Provide the [x, y] coordinate of the cell's center where the given text is located.  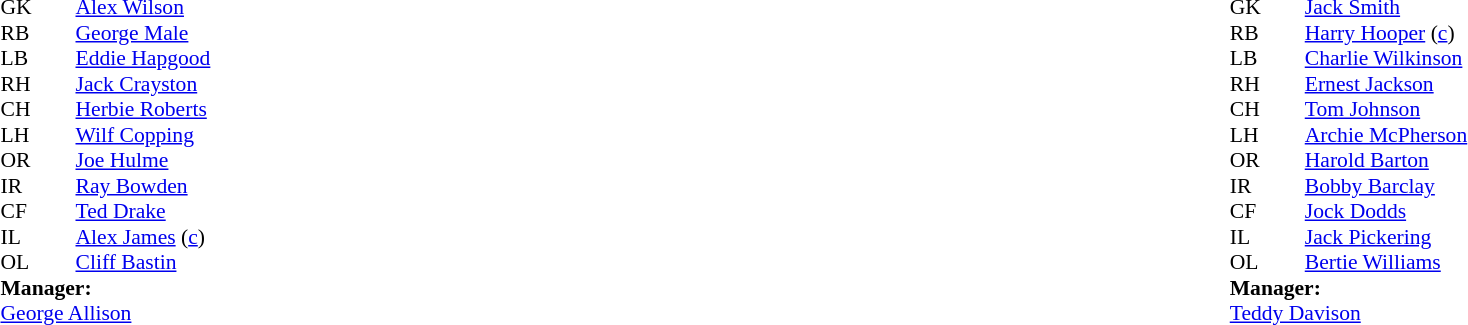
George Male [226, 33]
Cliff Bastin [226, 263]
Ted Drake [226, 211]
Ray Bowden [226, 186]
Jack Crayston [226, 84]
Herbie Roberts [226, 109]
Alex James (c) [226, 237]
Eddie Hapgood [226, 59]
Manager: [188, 288]
Joe Hulme [226, 161]
Wilf Copping [226, 135]
